Capture the cell that displays the provided text and extract its (x, y) central coordinate. 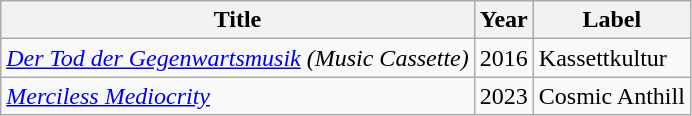
Cosmic Anthill (612, 96)
Label (612, 20)
2023 (504, 96)
Kassettkultur (612, 58)
Merciless Mediocrity (238, 96)
Der Tod der Gegenwartsmusik (Music Cassette) (238, 58)
Title (238, 20)
2016 (504, 58)
Year (504, 20)
